Detect which cell encompasses the target text, then output its (x, y) center coordinate. 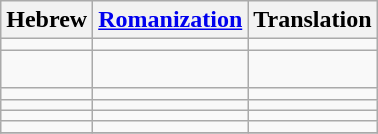
Hebrew (47, 20)
Translation (312, 20)
Romanization (170, 20)
